For the text-containing cell, return its midpoint in (X, Y) coordinate format. 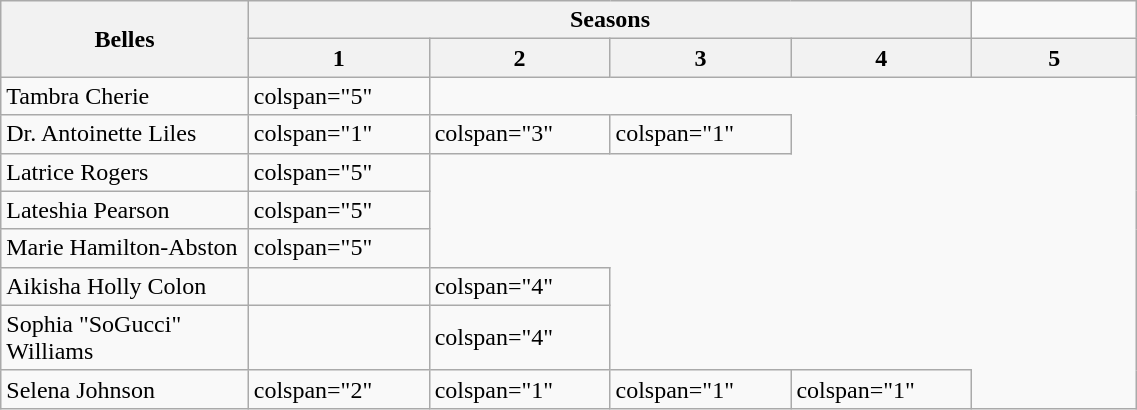
Belles (124, 39)
5 (1054, 58)
Dr. Antoinette Liles (124, 134)
Sophia "SoGucci" Williams (124, 338)
2 (520, 58)
Latrice Rogers (124, 172)
Selena Johnson (124, 389)
Lateshia Pearson (124, 210)
3 (700, 58)
Tambra Cherie (124, 96)
Marie Hamilton-Abston (124, 248)
Aikisha Holly Colon (124, 286)
colspan="3" (520, 134)
colspan="2" (338, 389)
Seasons (610, 20)
4 (882, 58)
1 (338, 58)
